Detect which cell encompasses the target text, then output its (x, y) center coordinate. 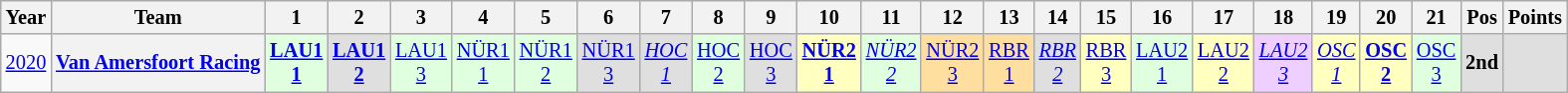
HOC2 (719, 63)
Pos (1481, 17)
1 (297, 17)
16 (1162, 17)
18 (1283, 17)
LAU13 (421, 63)
OSC3 (1436, 63)
7 (667, 17)
8 (719, 17)
20 (1386, 17)
19 (1336, 17)
21 (1436, 17)
NÜR13 (609, 63)
LAU23 (1283, 63)
10 (829, 17)
HOC3 (771, 63)
NÜR22 (892, 63)
OSC1 (1336, 63)
15 (1106, 17)
RBR3 (1106, 63)
2 (358, 17)
Van Amersfoort Racing (157, 63)
NÜR21 (829, 63)
9 (771, 17)
13 (1008, 17)
Points (1535, 17)
RBR2 (1057, 63)
Team (157, 17)
LAU22 (1224, 63)
4 (484, 17)
NÜR11 (484, 63)
11 (892, 17)
5 (546, 17)
NÜR23 (952, 63)
LAU12 (358, 63)
Year (26, 17)
LAU21 (1162, 63)
RBR1 (1008, 63)
NÜR12 (546, 63)
3 (421, 17)
17 (1224, 17)
HOC1 (667, 63)
14 (1057, 17)
LAU11 (297, 63)
12 (952, 17)
6 (609, 17)
2nd (1481, 63)
OSC2 (1386, 63)
2020 (26, 63)
